Pinpoint the cell where the given text exists, returning its [x, y] midpoint coordinate. 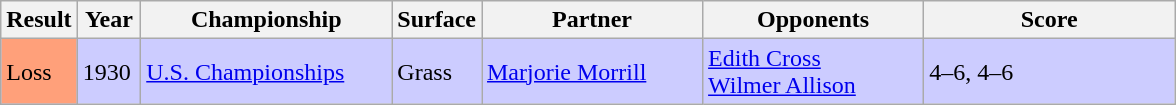
Surface [437, 20]
Opponents [814, 20]
Marjorie Morrill [592, 72]
4–6, 4–6 [1050, 72]
Grass [437, 72]
Edith Cross Wilmer Allison [814, 72]
Result [39, 20]
Loss [39, 72]
Championship [266, 20]
Year [109, 20]
Score [1050, 20]
1930 [109, 72]
U.S. Championships [266, 72]
Partner [592, 20]
